Output the [x, y] coordinate of the center of the cell containing the given text.  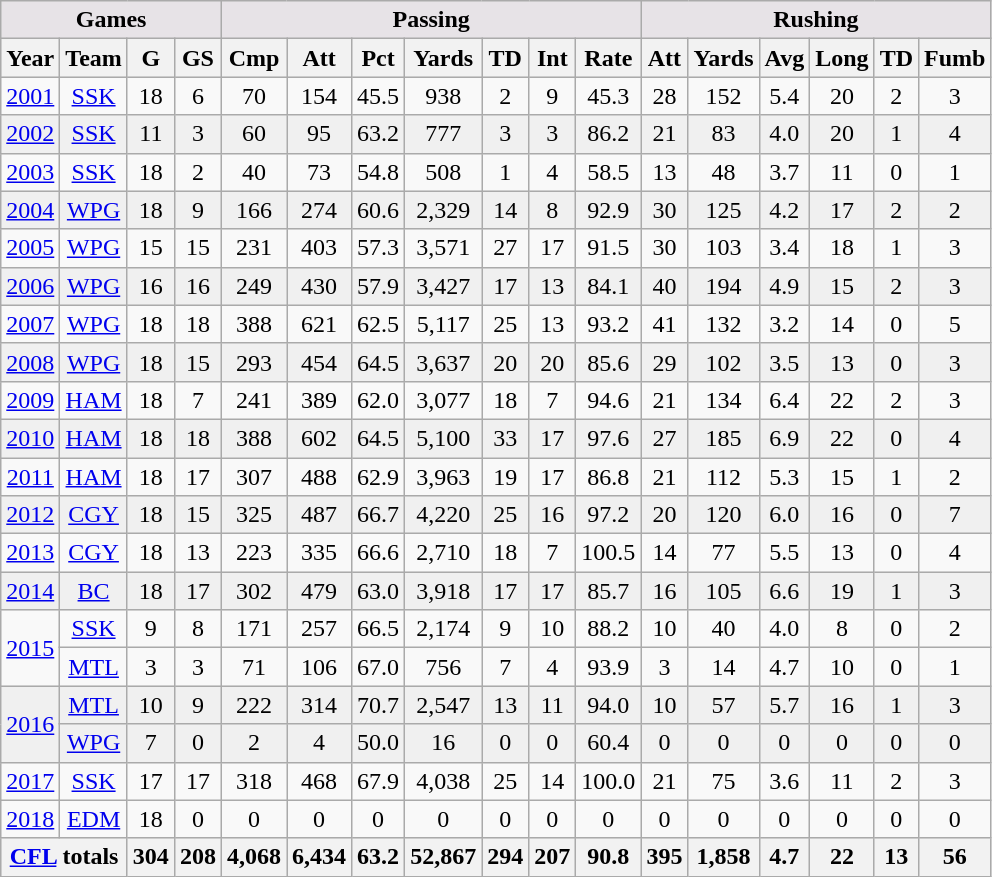
318 [254, 781]
2017 [30, 781]
3,963 [444, 477]
4,038 [444, 781]
41 [664, 324]
75 [724, 781]
67.9 [378, 781]
48 [724, 172]
57 [724, 705]
304 [150, 857]
93.9 [608, 667]
314 [320, 705]
2015 [30, 648]
454 [320, 362]
Int [552, 58]
EDM [94, 819]
Fumb [955, 58]
2004 [30, 210]
77 [724, 553]
Rushing [816, 20]
120 [724, 515]
2018 [30, 819]
100.5 [608, 553]
4.9 [784, 286]
2013 [30, 553]
62.9 [378, 477]
70 [254, 96]
3,427 [444, 286]
85.6 [608, 362]
112 [724, 477]
208 [198, 857]
63.0 [378, 591]
33 [506, 438]
86.2 [608, 134]
5,100 [444, 438]
45.5 [378, 96]
5.4 [784, 96]
88.2 [608, 629]
5.7 [784, 705]
54.8 [378, 172]
Cmp [254, 58]
91.5 [608, 248]
5,117 [444, 324]
2010 [30, 438]
2,329 [444, 210]
2005 [30, 248]
95 [320, 134]
103 [724, 248]
2002 [30, 134]
3,637 [444, 362]
132 [724, 324]
1,858 [724, 857]
94.0 [608, 705]
5 [955, 324]
29 [664, 362]
508 [444, 172]
66.5 [378, 629]
171 [254, 629]
97.6 [608, 438]
307 [254, 477]
134 [724, 400]
60.6 [378, 210]
CFL totals [64, 857]
621 [320, 324]
2006 [30, 286]
2,174 [444, 629]
45.3 [608, 96]
Avg [784, 58]
6.9 [784, 438]
92.9 [608, 210]
2014 [30, 591]
57.3 [378, 248]
222 [254, 705]
2003 [30, 172]
241 [254, 400]
28 [664, 96]
602 [320, 438]
395 [664, 857]
468 [320, 781]
3.5 [784, 362]
50.0 [378, 743]
4,068 [254, 857]
Passing [430, 20]
52,867 [444, 857]
94.6 [608, 400]
67.0 [378, 667]
302 [254, 591]
335 [320, 553]
487 [320, 515]
6,434 [320, 857]
3,571 [444, 248]
2,710 [444, 553]
62.5 [378, 324]
185 [724, 438]
2011 [30, 477]
70.7 [378, 705]
2016 [30, 724]
325 [254, 515]
4.2 [784, 210]
207 [552, 857]
85.7 [608, 591]
56 [955, 857]
66.7 [378, 515]
2,547 [444, 705]
84.1 [608, 286]
G [150, 58]
3,918 [444, 591]
100.0 [608, 781]
430 [320, 286]
293 [254, 362]
152 [724, 96]
403 [320, 248]
294 [506, 857]
3.7 [784, 172]
479 [320, 591]
5.3 [784, 477]
73 [320, 172]
GS [198, 58]
223 [254, 553]
194 [724, 286]
106 [320, 667]
Team [94, 58]
Long [842, 58]
71 [254, 667]
2012 [30, 515]
6.6 [784, 591]
6 [198, 96]
4,220 [444, 515]
2001 [30, 96]
62.0 [378, 400]
488 [320, 477]
83 [724, 134]
105 [724, 591]
3.4 [784, 248]
2008 [30, 362]
938 [444, 96]
Rate [608, 58]
60.4 [608, 743]
90.8 [608, 857]
166 [254, 210]
3,077 [444, 400]
3.6 [784, 781]
2007 [30, 324]
97.2 [608, 515]
Pct [378, 58]
756 [444, 667]
5.5 [784, 553]
249 [254, 286]
125 [724, 210]
60 [254, 134]
389 [320, 400]
6.0 [784, 515]
2009 [30, 400]
154 [320, 96]
231 [254, 248]
274 [320, 210]
66.6 [378, 553]
57.9 [378, 286]
102 [724, 362]
58.5 [608, 172]
6.4 [784, 400]
257 [320, 629]
Year [30, 58]
BC [94, 591]
93.2 [608, 324]
777 [444, 134]
3.2 [784, 324]
Games [112, 20]
86.8 [608, 477]
